Find where the given text appears and provide that cell's center as (x, y) coordinate. 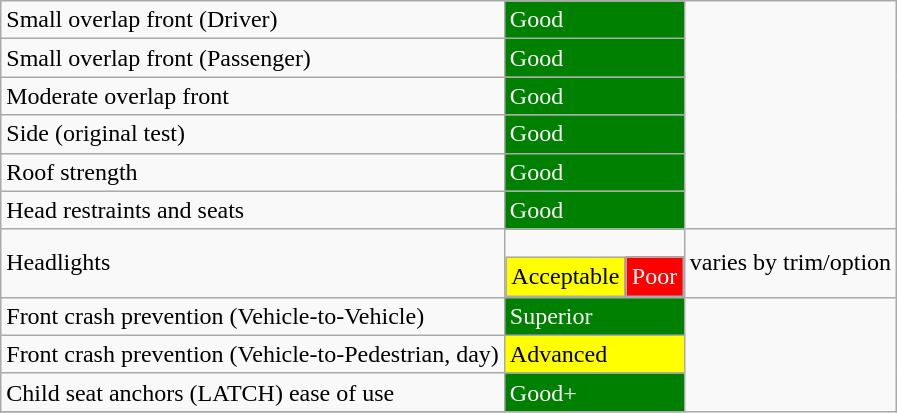
Acceptable (565, 277)
Moderate overlap front (253, 96)
Small overlap front (Driver) (253, 20)
Head restraints and seats (253, 210)
Small overlap front (Passenger) (253, 58)
Poor (655, 277)
Front crash prevention (Vehicle-to-Pedestrian, day) (253, 354)
Side (original test) (253, 134)
Good+ (594, 392)
Advanced (594, 354)
Child seat anchors (LATCH) ease of use (253, 392)
Acceptable Poor (594, 263)
Headlights (253, 263)
Roof strength (253, 172)
Front crash prevention (Vehicle-to-Vehicle) (253, 316)
Superior (594, 316)
varies by trim/option (790, 263)
